Capture the cell that displays the provided text and extract its (X, Y) central coordinate. 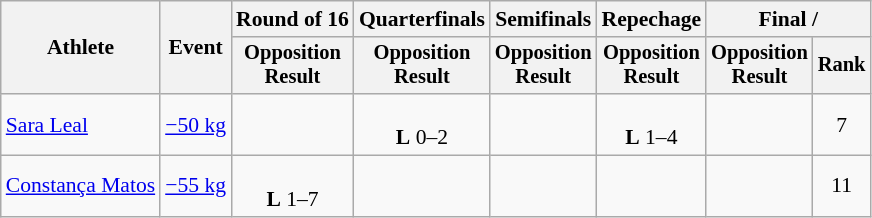
L 0–2 (422, 124)
Repechage (652, 19)
−50 kg (196, 124)
L 1–4 (652, 124)
Event (196, 48)
Rank (842, 66)
L 1–7 (292, 186)
−55 kg (196, 186)
Athlete (80, 48)
Round of 16 (292, 19)
Semifinals (544, 19)
Final / (788, 19)
Constança Matos (80, 186)
Quarterfinals (422, 19)
11 (842, 186)
7 (842, 124)
Sara Leal (80, 124)
